Locate the cell with the specified text and output its [X, Y] center coordinate. 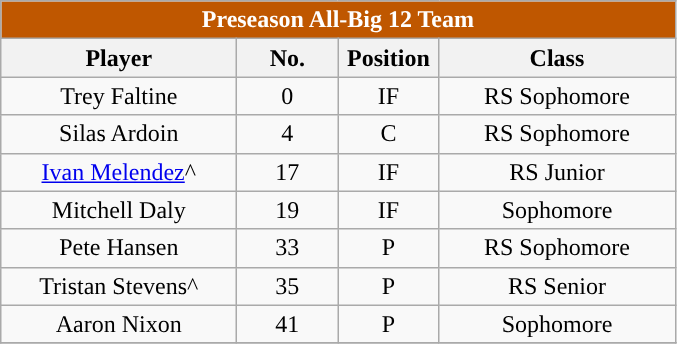
41 [288, 324]
Ivan Melendez^ [119, 172]
Pete Hansen [119, 248]
33 [288, 248]
4 [288, 134]
C [388, 134]
No. [288, 58]
Tristan Stevens^ [119, 286]
Position [388, 58]
17 [288, 172]
35 [288, 286]
0 [288, 96]
Trey Faltine [119, 96]
RS Senior [557, 286]
19 [288, 210]
RS Junior [557, 172]
Player [119, 58]
Class [557, 58]
Silas Ardoin [119, 134]
Preseason All-Big 12 Team [338, 20]
Aaron Nixon [119, 324]
Mitchell Daly [119, 210]
